Return [x, y] of the center of cell containing provided text 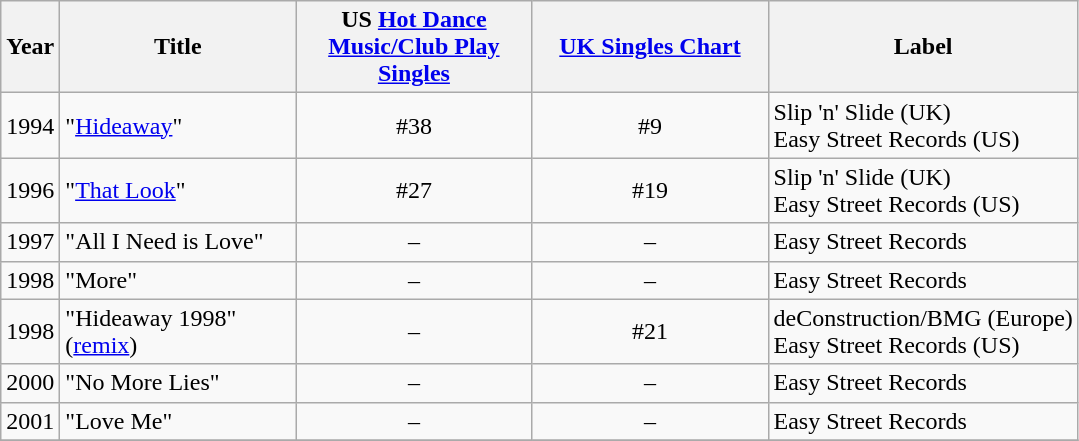
"No More Lies" [178, 383]
1994 [30, 126]
1997 [30, 242]
2001 [30, 421]
"More" [178, 280]
#27 [414, 190]
"Hideaway" [178, 126]
Year [30, 47]
#38 [414, 126]
Title [178, 47]
2000 [30, 383]
"All I Need is Love" [178, 242]
#9 [650, 126]
deConstruction/BMG (Europe)Easy Street Records (US) [923, 332]
US Hot Dance Music/Club Play Singles [414, 47]
#21 [650, 332]
Label [923, 47]
"Love Me" [178, 421]
#19 [650, 190]
UK Singles Chart [650, 47]
1996 [30, 190]
"That Look" [178, 190]
"Hideaway 1998" (remix) [178, 332]
